For the text-containing cell, return its midpoint in (X, Y) coordinate format. 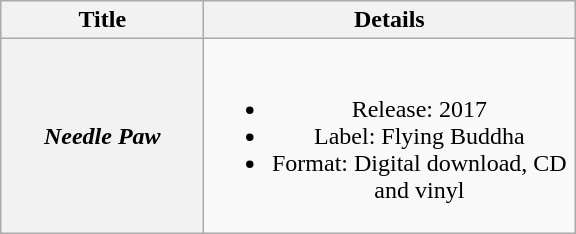
Title (102, 20)
Release: 2017Label: Flying BuddhaFormat: Digital download, CD and vinyl (390, 136)
Needle Paw (102, 136)
Details (390, 20)
